From the cell containing the given text, extract its center point as (X, Y) coordinate. 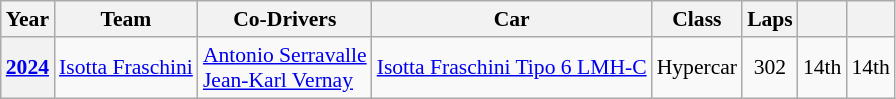
Team (126, 19)
Co-Drivers (285, 19)
Laps (770, 19)
Year (28, 19)
Class (697, 19)
302 (770, 68)
Hypercar (697, 68)
Isotta Fraschini (126, 68)
Antonio Serravalle Jean-Karl Vernay (285, 68)
2024 (28, 68)
Car (512, 19)
Isotta Fraschini Tipo 6 LMH-C (512, 68)
